Locate the cell with the specified text and output its (x, y) center coordinate. 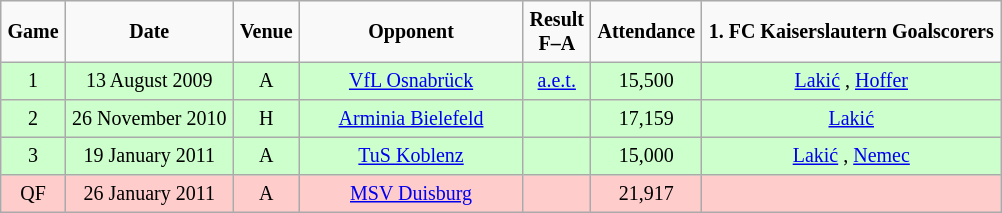
Lakić , Hoffer (852, 81)
1. FC Kaiserslautern Goalscorers (852, 32)
MSV Duisburg (411, 194)
21,917 (646, 194)
2 (34, 119)
TuS Koblenz (411, 156)
QF (34, 194)
Lakić , Nemec (852, 156)
Date (149, 32)
26 January 2011 (149, 194)
VfL Osnabrück (411, 81)
13 August 2009 (149, 81)
19 January 2011 (149, 156)
17,159 (646, 119)
Game (34, 32)
Arminia Bielefeld (411, 119)
Venue (266, 32)
H (266, 119)
Attendance (646, 32)
26 November 2010 (149, 119)
3 (34, 156)
15,500 (646, 81)
Lakić (852, 119)
1 (34, 81)
a.e.t. (557, 81)
ResultF–A (557, 32)
Opponent (411, 32)
15,000 (646, 156)
